Capture the cell that displays the provided text and extract its [X, Y] central coordinate. 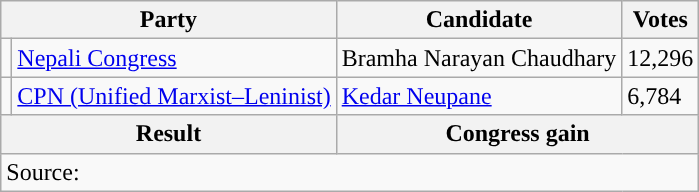
Kedar Neupane [479, 96]
Party [168, 20]
CPN (Unified Marxist–Leninist) [174, 96]
Bramha Narayan Chaudhary [479, 58]
Congress gain [518, 134]
Votes [660, 20]
12,296 [660, 58]
Source: [350, 172]
Result [168, 134]
Candidate [479, 20]
6,784 [660, 96]
Nepali Congress [174, 58]
